Return the [X, Y] coordinate for the center point of the cell that contains the specified text.  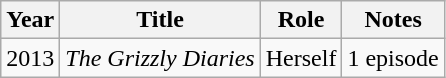
Herself [301, 58]
Year [30, 20]
The Grizzly Diaries [160, 58]
Title [160, 20]
2013 [30, 58]
Notes [393, 20]
1 episode [393, 58]
Role [301, 20]
